Capture the cell that displays the provided text and extract its (X, Y) central coordinate. 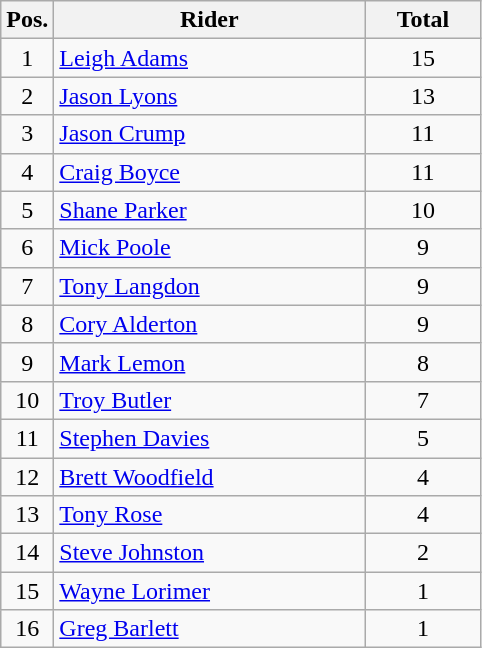
Wayne Lorimer (210, 591)
Shane Parker (210, 210)
14 (28, 553)
Jason Lyons (210, 96)
Craig Boyce (210, 172)
Stephen Davies (210, 438)
Mark Lemon (210, 362)
Troy Butler (210, 400)
Leigh Adams (210, 58)
Steve Johnston (210, 553)
12 (28, 477)
Brett Woodfield (210, 477)
Pos. (28, 20)
Greg Barlett (210, 629)
16 (28, 629)
Mick Poole (210, 248)
Tony Rose (210, 515)
Rider (210, 20)
Jason Crump (210, 134)
Tony Langdon (210, 286)
Total (423, 20)
3 (28, 134)
6 (28, 248)
Cory Alderton (210, 324)
